Extract the [x, y] coordinate from the center of the cell holding the provided text.  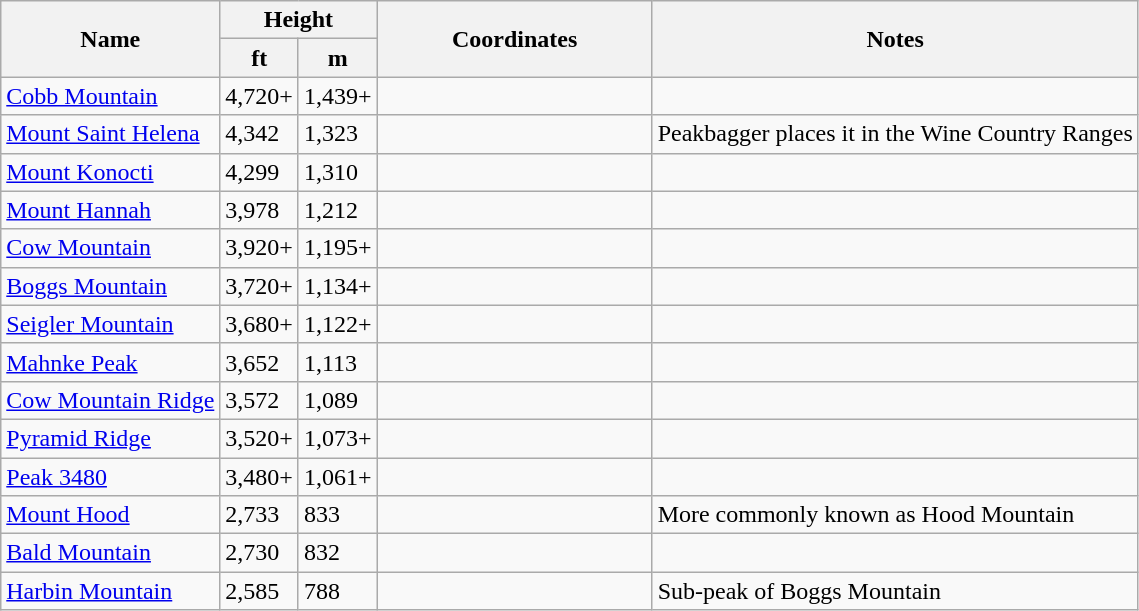
ft [260, 58]
m [338, 58]
1,089 [338, 400]
Harbin Mountain [110, 591]
1,195+ [338, 248]
Peak 3480 [110, 477]
2,733 [260, 515]
1,122+ [338, 324]
Notes [895, 39]
Name [110, 39]
2,730 [260, 553]
4,342 [260, 134]
3,720+ [260, 286]
Seigler Mountain [110, 324]
Pyramid Ridge [110, 438]
Mount Hannah [110, 210]
Cow Mountain [110, 248]
Cobb Mountain [110, 96]
3,652 [260, 362]
More commonly known as Hood Mountain [895, 515]
Bald Mountain [110, 553]
3,680+ [260, 324]
2,585 [260, 591]
3,572 [260, 400]
1,439+ [338, 96]
Height [298, 20]
Mount Konocti [110, 172]
Mahnke Peak [110, 362]
833 [338, 515]
Boggs Mountain [110, 286]
3,480+ [260, 477]
1,113 [338, 362]
3,520+ [260, 438]
788 [338, 591]
1,073+ [338, 438]
Coordinates [514, 39]
Cow Mountain Ridge [110, 400]
Peakbagger places it in the Wine Country Ranges [895, 134]
Sub-peak of Boggs Mountain [895, 591]
1,061+ [338, 477]
Mount Saint Helena [110, 134]
4,720+ [260, 96]
4,299 [260, 172]
832 [338, 553]
1,310 [338, 172]
1,323 [338, 134]
1,212 [338, 210]
3,978 [260, 210]
Mount Hood [110, 515]
3,920+ [260, 248]
1,134+ [338, 286]
